Output the [X, Y] coordinate of the center of the cell containing the given text.  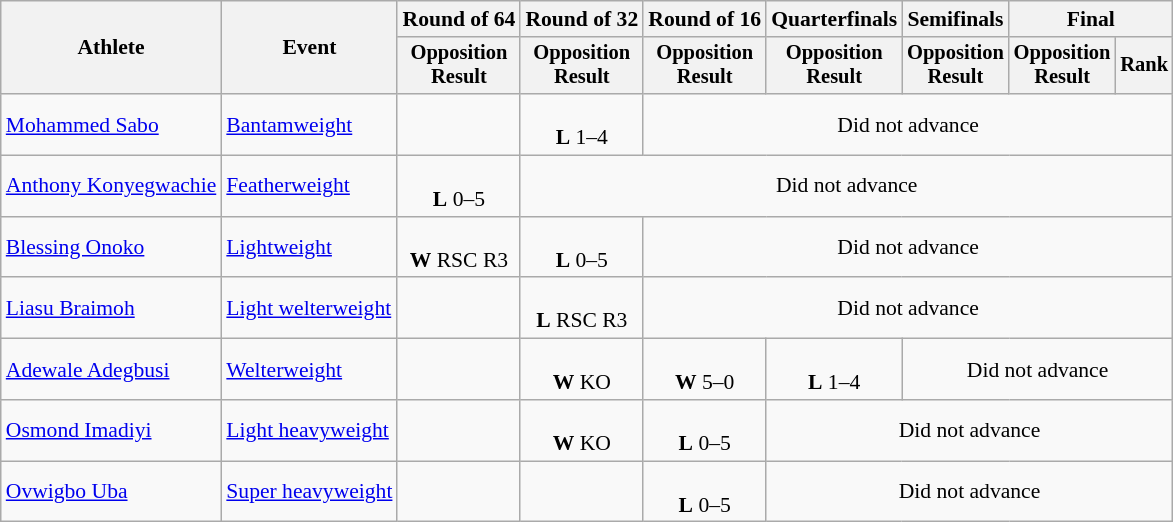
Lightweight [309, 248]
Featherweight [309, 186]
Adewale Adegbusi [112, 370]
Ovwigbo Uba [112, 492]
Welterweight [309, 370]
Round of 64 [458, 19]
Bantamweight [309, 124]
Light welterweight [309, 308]
W RSC R3 [458, 248]
Osmond Imadiyi [112, 430]
Semifinals [956, 19]
Round of 16 [704, 19]
Final [1091, 19]
Light heavyweight [309, 430]
W 5–0 [704, 370]
Event [309, 48]
Mohammed Sabo [112, 124]
Super heavyweight [309, 492]
Anthony Konyegwachie [112, 186]
Round of 32 [582, 19]
Quarterfinals [834, 19]
Athlete [112, 48]
Blessing Onoko [112, 248]
Rank [1144, 66]
Liasu Braimoh [112, 308]
L RSC R3 [582, 308]
